Extract the [X, Y] coordinate from the center of the cell holding the provided text.  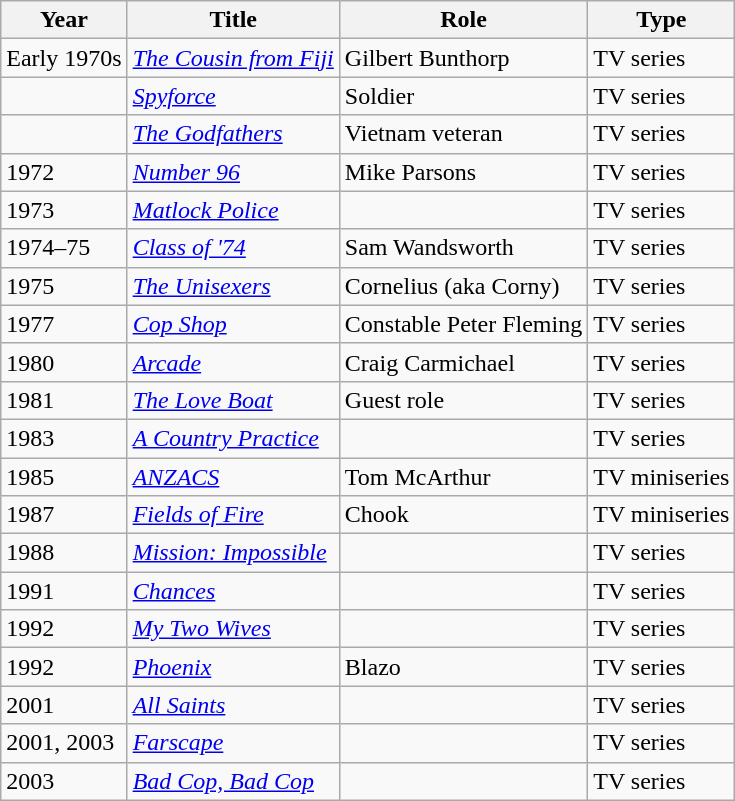
Number 96 [233, 172]
1988 [64, 553]
1981 [64, 400]
Title [233, 20]
1991 [64, 591]
A Country Practice [233, 438]
Year [64, 20]
Gilbert Bunthorp [463, 58]
1974–75 [64, 248]
The Love Boat [233, 400]
1987 [64, 515]
Mike Parsons [463, 172]
Guest role [463, 400]
1980 [64, 362]
Role [463, 20]
Blazo [463, 667]
1975 [64, 286]
2001, 2003 [64, 743]
Phoenix [233, 667]
My Two Wives [233, 629]
Bad Cop, Bad Cop [233, 781]
1985 [64, 477]
Farscape [233, 743]
2003 [64, 781]
Class of '74 [233, 248]
Early 1970s [64, 58]
Soldier [463, 96]
1973 [64, 210]
Chook [463, 515]
2001 [64, 705]
Fields of Fire [233, 515]
The Cousin from Fiji [233, 58]
Sam Wandsworth [463, 248]
Matlock Police [233, 210]
The Unisexers [233, 286]
Cop Shop [233, 324]
All Saints [233, 705]
The Godfathers [233, 134]
Tom McArthur [463, 477]
1972 [64, 172]
Arcade [233, 362]
1977 [64, 324]
1983 [64, 438]
Cornelius (aka Corny) [463, 286]
ANZACS [233, 477]
Spyforce [233, 96]
Constable Peter Fleming [463, 324]
Chances [233, 591]
Mission: Impossible [233, 553]
Craig Carmichael [463, 362]
Type [662, 20]
Vietnam veteran [463, 134]
